Provide the [X, Y] coordinate of the cell's center where the given text is located.  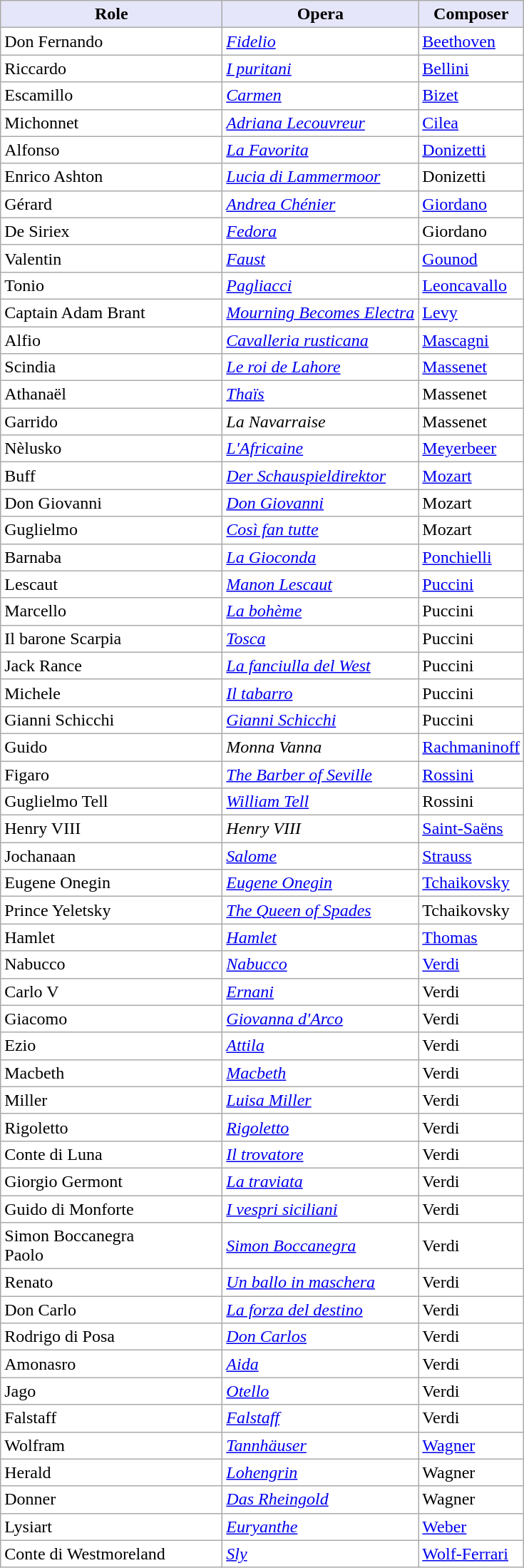
Giorgio Germont [111, 1181]
Thomas [471, 937]
Tosca [321, 638]
Conte di Luna [111, 1154]
Adriana Lecouvreur [321, 123]
Faust [321, 258]
Mascagni [471, 340]
Barnaba [111, 557]
Riccardo [111, 68]
Andrea Chénier [321, 204]
Salome [321, 856]
Valentin [111, 258]
Tonio [111, 285]
Lohengrin [321, 1472]
Ezio [111, 1046]
Lucia di Lammermoor [321, 177]
Rachmaninoff [471, 747]
Lescaut [111, 584]
Luisa Miller [321, 1100]
Don Carlo [111, 1310]
Rodrigo di Posa [111, 1337]
Wolfram [111, 1445]
Aida [321, 1364]
Ponchielli [471, 557]
Jack Rance [111, 666]
The Queen of Spades [321, 910]
La forza del destino [321, 1310]
Conte di Westmoreland [111, 1554]
Donner [111, 1500]
Alfio [111, 340]
Guglielmo Tell [111, 802]
Herald [111, 1472]
The Barber of Seville [321, 774]
Meyerbeer [471, 449]
Saint-Saëns [471, 829]
Leoncavallo [471, 285]
Das Rheingold [321, 1500]
Sly [321, 1554]
Simon Boccanegra [321, 1246]
Alfonso [111, 150]
Strauss [471, 856]
Jochanaan [111, 856]
Un ballo in maschera [321, 1283]
I vespri siciliani [321, 1209]
Bellini [471, 68]
Weber [471, 1527]
Figaro [111, 774]
Carmen [321, 96]
Cavalleria rusticana [321, 340]
Der Schauspieldirektor [321, 476]
Così fan tutte [321, 530]
La Favorita [321, 150]
Fidelio [321, 41]
Role [111, 14]
Guido [111, 747]
Il tabarro [321, 693]
Thaïs [321, 394]
Guido di Monforte [111, 1209]
Le roi de Lahore [321, 367]
Attila [321, 1046]
Scindia [111, 367]
Monna Vanna [321, 747]
Prince Yeletsky [111, 910]
Opera [321, 14]
Lysiart [111, 1527]
Il trovatore [321, 1154]
Pagliacci [321, 285]
Don Carlos [321, 1337]
Wolf-Ferrari [471, 1554]
Michele [111, 693]
Renato [111, 1283]
Buff [111, 476]
De Siriex [111, 231]
Euryanthe [321, 1527]
Giovanna d'Arco [321, 1019]
Don Fernando [111, 41]
Nèlusko [111, 449]
Athanaël [111, 394]
La Navarraise [321, 422]
Enrico Ashton [111, 177]
Guglielmo [111, 530]
Garrido [111, 422]
William Tell [321, 802]
Composer [471, 14]
L'Africaine [321, 449]
Tannhäuser [321, 1445]
Manon Lescaut [321, 584]
Bizet [471, 96]
Michonnet [111, 123]
Marcello [111, 611]
Carlo V [111, 992]
Jago [111, 1391]
Otello [321, 1391]
Escamillo [111, 96]
La traviata [321, 1181]
Fedora [321, 231]
Ernani [321, 992]
Amonasro [111, 1364]
La Gioconda [321, 557]
Il barone Scarpia [111, 638]
Beethoven [471, 41]
La fanciulla del West [321, 666]
Captain Adam Brant [111, 312]
Miller [111, 1100]
Levy [471, 312]
Gounod [471, 258]
Cilea [471, 123]
I puritani [321, 68]
La bohème [321, 611]
Mourning Becomes Electra [321, 312]
Simon BoccanegraPaolo [111, 1246]
Gérard [111, 204]
Giacomo [111, 1019]
